From the cell containing the given text, extract its center point as (x, y) coordinate. 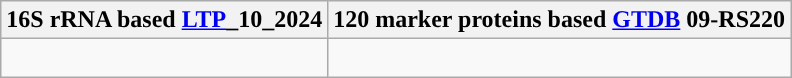
16S rRNA based LTP_10_2024 (164, 20)
120 marker proteins based GTDB 09-RS220 (560, 20)
